Return the (X, Y) coordinate for the center point of the cell that contains the specified text.  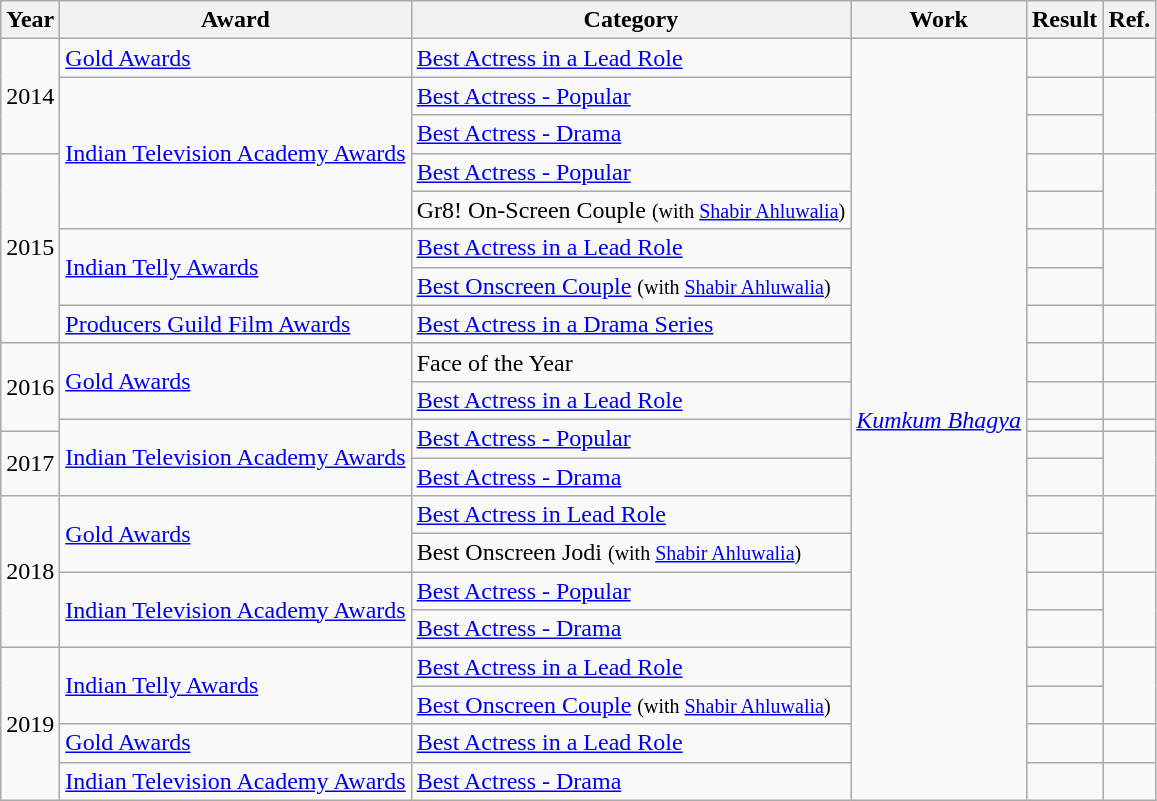
Ref. (1130, 20)
2019 (30, 724)
Best Actress in Lead Role (631, 515)
Gr8! On-Screen Couple (with Shabir Ahluwalia) (631, 210)
Kumkum Bhagya (939, 420)
Producers Guild Film Awards (236, 324)
Face of the Year (631, 362)
2015 (30, 248)
Category (631, 20)
Result (1064, 20)
2017 (30, 462)
2016 (30, 386)
Award (236, 20)
2018 (30, 572)
Year (30, 20)
Best Onscreen Jodi (with Shabir Ahluwalia) (631, 553)
Work (939, 20)
Best Actress in a Drama Series (631, 324)
2014 (30, 96)
